Find where the given text appears and provide that cell's center as (x, y) coordinate. 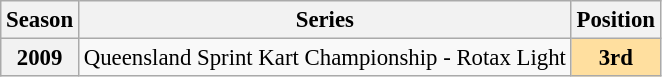
2009 (40, 58)
3rd (616, 58)
Queensland Sprint Kart Championship - Rotax Light (324, 58)
Series (324, 20)
Season (40, 20)
Position (616, 20)
